Scan for the cell matching the given text and deliver its [X, Y] coordinate at center. 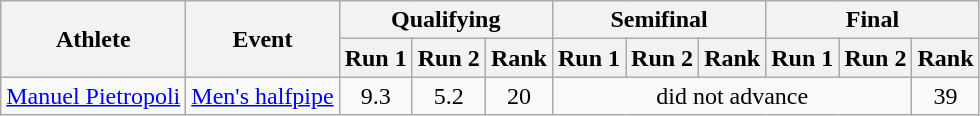
Athlete [94, 39]
9.3 [376, 96]
20 [518, 96]
39 [946, 96]
did not advance [732, 96]
5.2 [448, 96]
Event [262, 39]
Men's halfpipe [262, 96]
Final [872, 20]
Semifinal [658, 20]
Manuel Pietropoli [94, 96]
Qualifying [446, 20]
